Locate the cell with the specified text and output its [x, y] center coordinate. 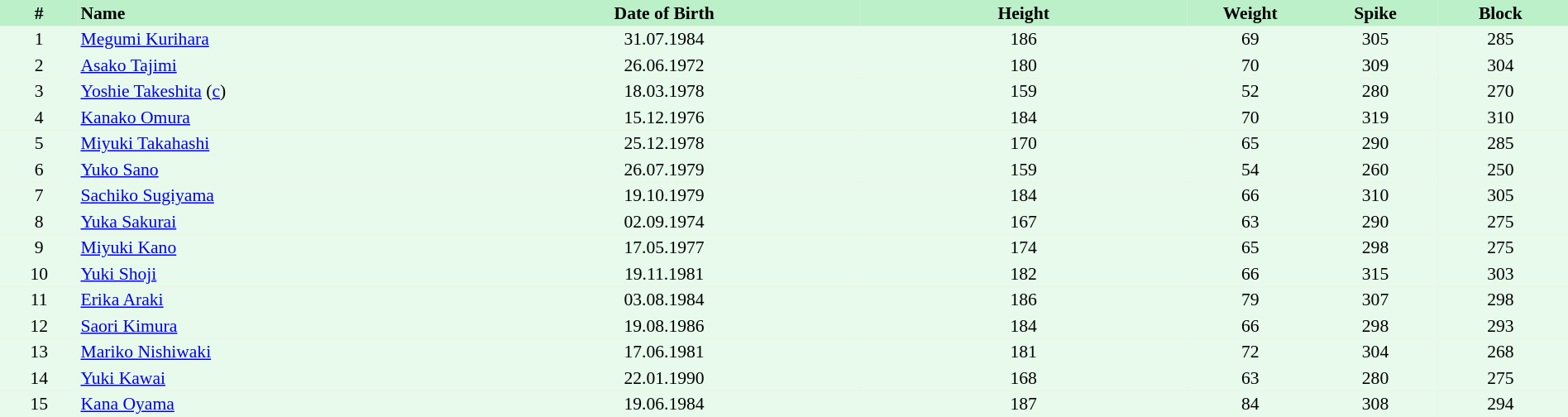
8 [39, 222]
Yuki Shoji [273, 274]
84 [1250, 404]
54 [1250, 170]
307 [1374, 300]
19.11.1981 [664, 274]
270 [1500, 91]
309 [1374, 65]
Yoshie Takeshita (c) [273, 91]
Yuka Sakurai [273, 222]
5 [39, 144]
7 [39, 195]
13 [39, 352]
181 [1024, 352]
9 [39, 248]
Date of Birth [664, 13]
Yuki Kawai [273, 378]
168 [1024, 378]
15 [39, 404]
12 [39, 326]
31.07.1984 [664, 40]
Saori Kimura [273, 326]
Sachiko Sugiyama [273, 195]
260 [1374, 170]
22.01.1990 [664, 378]
1 [39, 40]
Kanako Omura [273, 117]
Miyuki Kano [273, 248]
52 [1250, 91]
Erika Araki [273, 300]
Height [1024, 13]
6 [39, 170]
180 [1024, 65]
Name [273, 13]
11 [39, 300]
Weight [1250, 13]
319 [1374, 117]
Asako Tajimi [273, 65]
170 [1024, 144]
Spike [1374, 13]
303 [1500, 274]
182 [1024, 274]
187 [1024, 404]
293 [1500, 326]
79 [1250, 300]
Block [1500, 13]
02.09.1974 [664, 222]
18.03.1978 [664, 91]
Kana Oyama [273, 404]
15.12.1976 [664, 117]
Mariko Nishiwaki [273, 352]
17.06.1981 [664, 352]
26.06.1972 [664, 65]
26.07.1979 [664, 170]
294 [1500, 404]
17.05.1977 [664, 248]
3 [39, 91]
19.06.1984 [664, 404]
250 [1500, 170]
19.10.1979 [664, 195]
03.08.1984 [664, 300]
10 [39, 274]
72 [1250, 352]
268 [1500, 352]
25.12.1978 [664, 144]
Megumi Kurihara [273, 40]
167 [1024, 222]
Yuko Sano [273, 170]
69 [1250, 40]
308 [1374, 404]
315 [1374, 274]
4 [39, 117]
14 [39, 378]
# [39, 13]
Miyuki Takahashi [273, 144]
19.08.1986 [664, 326]
174 [1024, 248]
2 [39, 65]
